For the text-containing cell, return its midpoint in (X, Y) coordinate format. 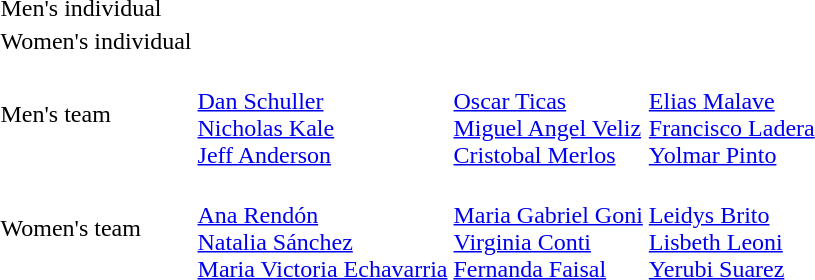
Dan SchullerNicholas KaleJeff Anderson (322, 114)
Oscar TicasMiguel Angel VelizCristobal Merlos (548, 114)
